Search for the cell housing the specified text and yield its [X, Y] center coordinate. 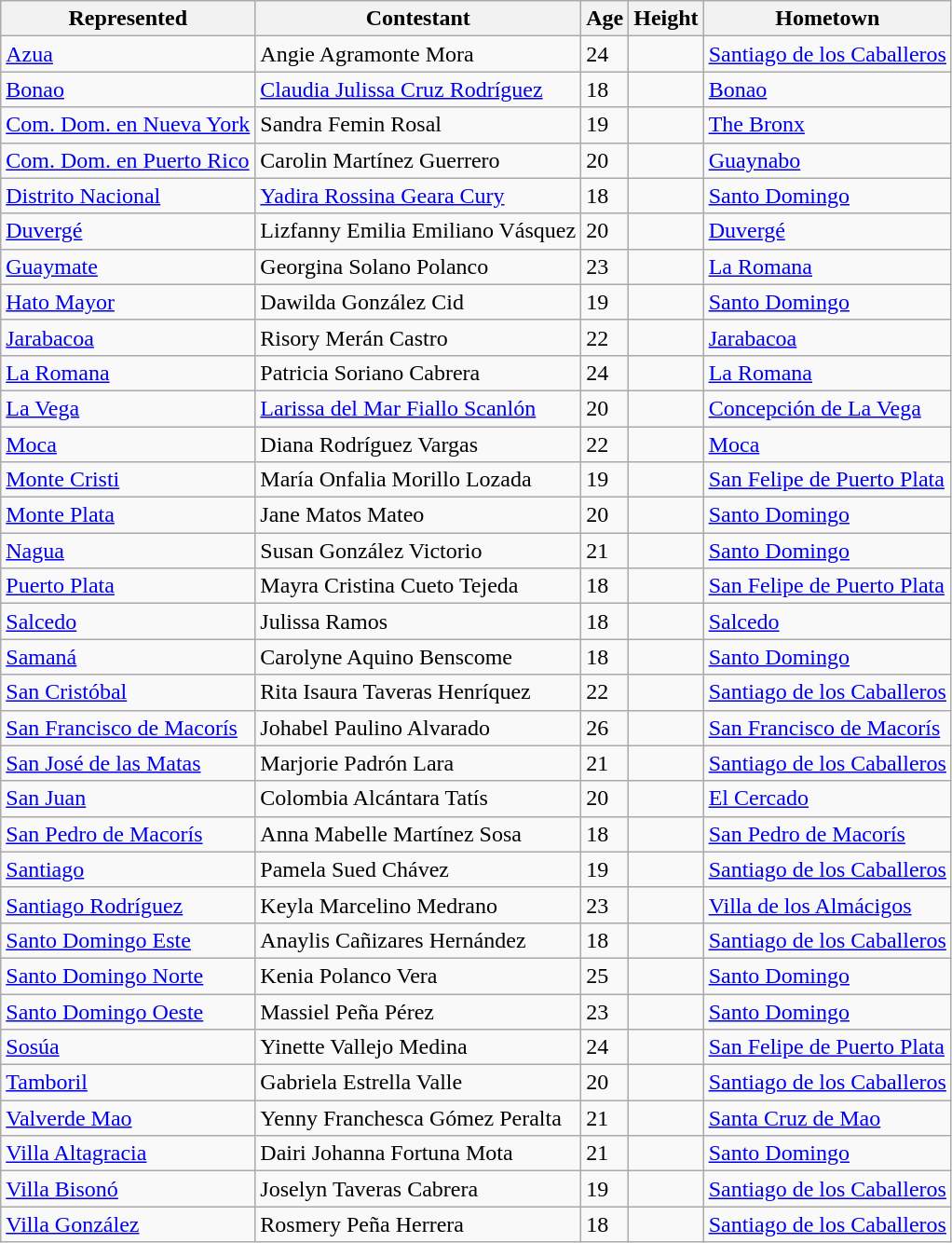
La Vega [129, 408]
Guaymate [129, 266]
Georgina Solano Polanco [418, 266]
Monte Plata [129, 515]
Rosmery Peña Herrera [418, 1224]
Carolin Martínez Guerrero [418, 160]
San José de las Matas [129, 763]
Anna Mabelle Martínez Sosa [418, 834]
Sandra Femin Rosal [418, 125]
Johabel Paulino Alvarado [418, 728]
Com. Dom. en Nueva York [129, 125]
Massiel Peña Pérez [418, 1011]
Samaná [129, 657]
Contestant [418, 19]
Carolyne Aquino Benscome [418, 657]
Anaylis Cañizares Hernández [418, 940]
Yadira Rossina Geara Cury [418, 196]
Hato Mayor [129, 302]
Com. Dom. en Puerto Rico [129, 160]
Risory Merán Castro [418, 337]
Angie Agramonte Mora [418, 54]
Villa Altagracia [129, 1154]
Pamela Sued Chávez [418, 869]
Santo Domingo Este [129, 940]
Azua [129, 54]
Villa González [129, 1224]
Puerto Plata [129, 586]
Villa de los Almácigos [827, 905]
25 [605, 976]
Yinette Vallejo Medina [418, 1047]
Sosúa [129, 1047]
Nagua [129, 551]
Santo Domingo Norte [129, 976]
Dairi Johanna Fortuna Mota [418, 1154]
Lizfanny Emilia Emiliano Vásquez [418, 231]
El Cercado [827, 799]
Rita Isaura Taveras Henríquez [418, 692]
Santiago Rodríguez [129, 905]
Valverde Mao [129, 1118]
Dawilda González Cid [418, 302]
Gabriela Estrella Valle [418, 1083]
Monte Cristi [129, 480]
Tamboril [129, 1083]
Guaynabo [827, 160]
Susan González Victorio [418, 551]
Marjorie Padrón Lara [418, 763]
Represented [129, 19]
Larissa del Mar Fiallo Scanlón [418, 408]
Santiago [129, 869]
Yenny Franchesca Gómez Peralta [418, 1118]
San Juan [129, 799]
Hometown [827, 19]
Keyla Marcelino Medrano [418, 905]
Concepción de La Vega [827, 408]
Patricia Soriano Cabrera [418, 373]
Age [605, 19]
Height [666, 19]
Colombia Alcántara Tatís [418, 799]
María Onfalia Morillo Lozada [418, 480]
26 [605, 728]
Santo Domingo Oeste [129, 1011]
Claudia Julissa Cruz Rodríguez [418, 89]
The Bronx [827, 125]
San Cristóbal [129, 692]
Joselyn Taveras Cabrera [418, 1189]
Diana Rodríguez Vargas [418, 444]
Distrito Nacional [129, 196]
Kenia Polanco Vera [418, 976]
Jane Matos Mateo [418, 515]
Villa Bisonó [129, 1189]
Santa Cruz de Mao [827, 1118]
Julissa Ramos [418, 621]
Mayra Cristina Cueto Tejeda [418, 586]
